Find where the given text appears and provide that cell's center as [X, Y] coordinate. 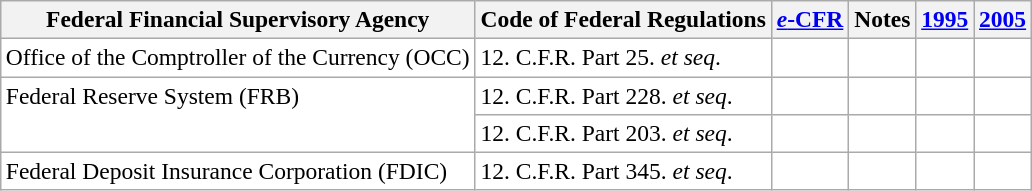
1995 [945, 19]
Federal Financial Supervisory Agency [238, 19]
2005 [1003, 19]
12. C.F.R. Part 203. et seq. [623, 133]
12. C.F.R. Part 25. et seq. [623, 57]
Federal Deposit Insurance Corporation (FDIC) [238, 171]
Federal Reserve System (FRB) [238, 114]
Office of the Comptroller of the Currency (OCC) [238, 57]
12. C.F.R. Part 345. et seq. [623, 171]
e-CFR [810, 19]
12. C.F.R. Part 228. et seq. [623, 95]
Code of Federal Regulations [623, 19]
Notes [882, 19]
